Identify which cell holds the provided text, then report its (x, y) central coordinate. 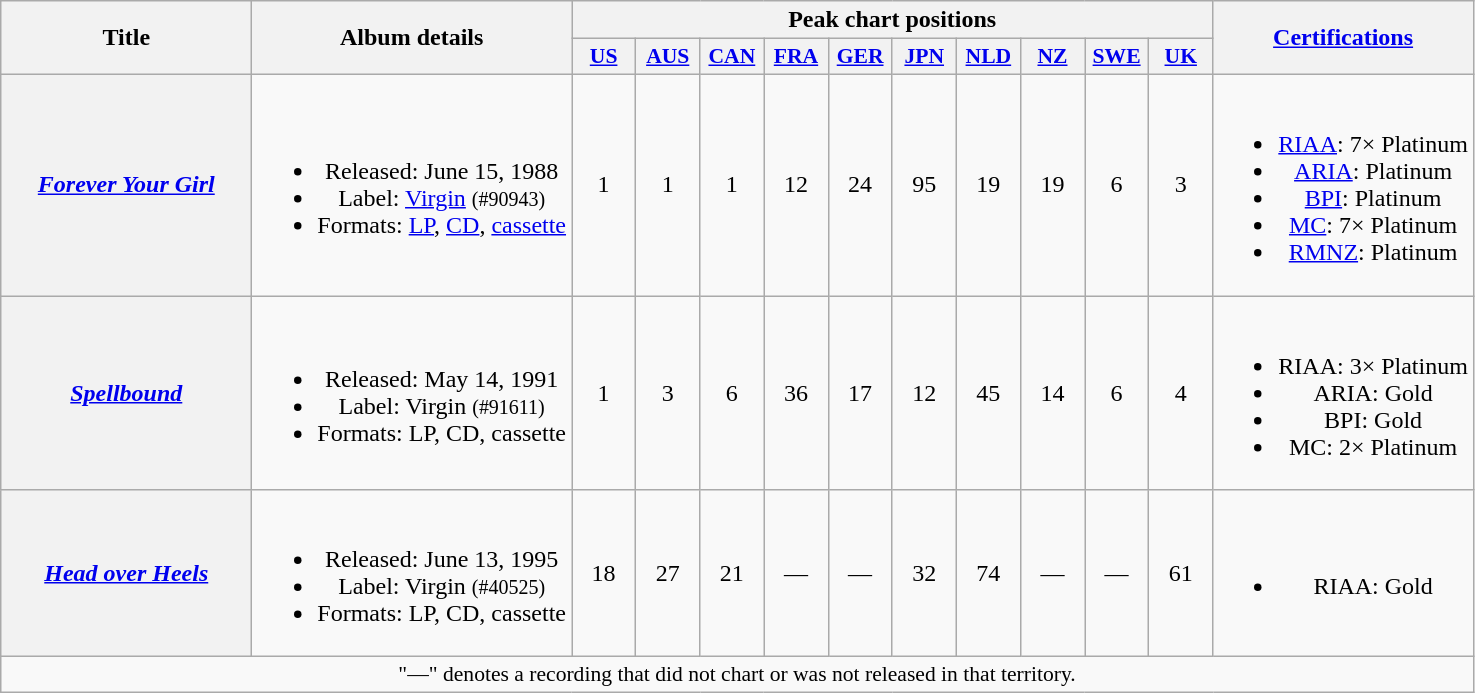
SWE (1117, 57)
Released: June 15, 1988Label: Virgin (#90943)Formats: LP, CD, cassette (412, 184)
GER (860, 57)
45 (988, 393)
27 (668, 574)
CAN (732, 57)
US (604, 57)
95 (924, 184)
36 (796, 393)
Spellbound (126, 393)
Head over Heels (126, 574)
Forever Your Girl (126, 184)
FRA (796, 57)
NZ (1052, 57)
RIAA: 7× PlatinumARIA: PlatinumBPI: PlatinumMC: 7× PlatinumRMNZ: Platinum (1344, 184)
Peak chart positions (892, 20)
17 (860, 393)
RIAA: 3× PlatinumARIA: GoldBPI: GoldMC: 2× Platinum (1344, 393)
Released: May 14, 1991Label: Virgin (#91611)Formats: LP, CD, cassette (412, 393)
61 (1181, 574)
14 (1052, 393)
JPN (924, 57)
Title (126, 38)
RIAA: Gold (1344, 574)
21 (732, 574)
24 (860, 184)
74 (988, 574)
32 (924, 574)
Album details (412, 38)
Certifications (1344, 38)
NLD (988, 57)
18 (604, 574)
Released: June 13, 1995Label: Virgin (#40525)Formats: LP, CD, cassette (412, 574)
UK (1181, 57)
AUS (668, 57)
4 (1181, 393)
"—" denotes a recording that did not chart or was not released in that territory. (738, 675)
